Identify which cell holds the provided text, then report its (X, Y) central coordinate. 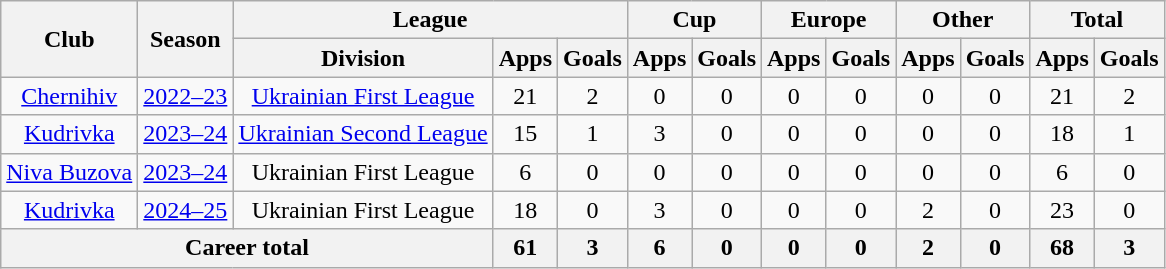
Division (363, 58)
61 (525, 248)
2024–25 (186, 210)
Other (963, 20)
Cup (694, 20)
Club (70, 39)
2022–23 (186, 96)
23 (1062, 210)
Chernihiv (70, 96)
Ukrainian Second League (363, 134)
15 (525, 134)
League (430, 20)
Niva Buzova (70, 172)
Total (1097, 20)
68 (1062, 248)
Europe (829, 20)
Career total (247, 248)
Season (186, 39)
